Detect which cell encompasses the target text, then output its [X, Y] center coordinate. 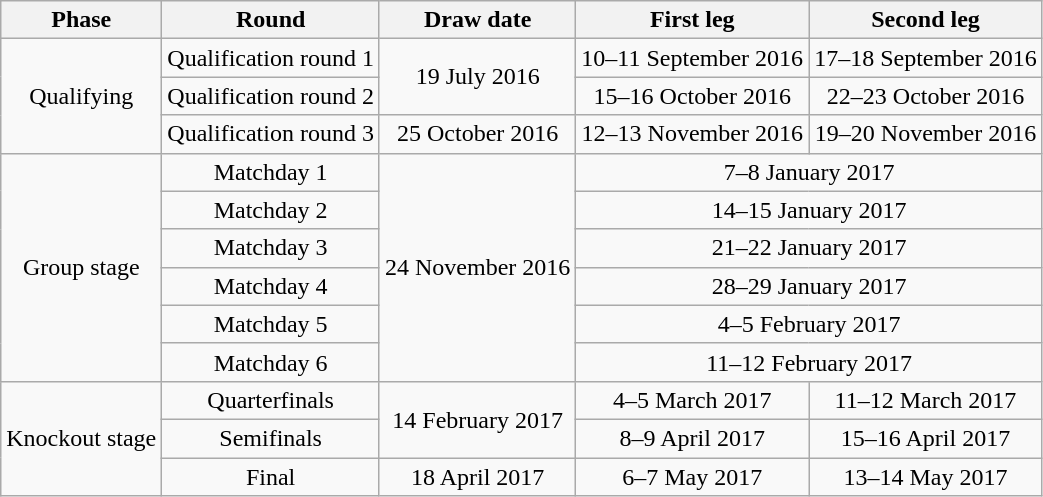
10–11 September 2016 [692, 58]
22–23 October 2016 [926, 96]
15–16 October 2016 [692, 96]
Draw date [477, 20]
4–5 March 2017 [692, 400]
19–20 November 2016 [926, 134]
Qualification round 2 [271, 96]
Qualification round 3 [271, 134]
Qualification round 1 [271, 58]
Matchday 1 [271, 172]
Group stage [82, 267]
12–13 November 2016 [692, 134]
Matchday 5 [271, 324]
17–18 September 2016 [926, 58]
8–9 April 2017 [692, 438]
28–29 January 2017 [809, 286]
18 April 2017 [477, 477]
19 July 2016 [477, 77]
Final [271, 477]
25 October 2016 [477, 134]
Matchday 4 [271, 286]
Semifinals [271, 438]
14–15 January 2017 [809, 210]
4–5 February 2017 [809, 324]
Phase [82, 20]
Knockout stage [82, 438]
Qualifying [82, 96]
Round [271, 20]
11–12 March 2017 [926, 400]
Matchday 3 [271, 248]
24 November 2016 [477, 267]
Quarterfinals [271, 400]
15–16 April 2017 [926, 438]
11–12 February 2017 [809, 362]
14 February 2017 [477, 419]
Second leg [926, 20]
First leg [692, 20]
13–14 May 2017 [926, 477]
21–22 January 2017 [809, 248]
6–7 May 2017 [692, 477]
Matchday 6 [271, 362]
Matchday 2 [271, 210]
7–8 January 2017 [809, 172]
